Extract the [x, y] coordinate from the center of the cell holding the provided text.  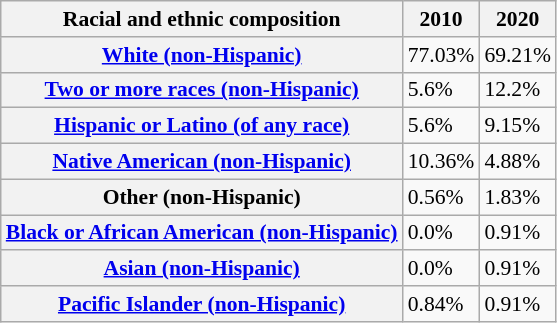
White (non-Hispanic) [202, 55]
10.36% [442, 162]
2010 [442, 19]
69.21% [518, 55]
9.15% [518, 126]
Racial and ethnic composition [202, 19]
Pacific Islander (non-Hispanic) [202, 304]
12.2% [518, 90]
Black or African American (non-Hispanic) [202, 233]
4.88% [518, 162]
0.84% [442, 304]
Two or more races (non-Hispanic) [202, 90]
0.56% [442, 197]
77.03% [442, 55]
Native American (non-Hispanic) [202, 162]
Hispanic or Latino (of any race) [202, 126]
Asian (non-Hispanic) [202, 269]
Other (non-Hispanic) [202, 197]
2020 [518, 19]
1.83% [518, 197]
